Pinpoint the cell where the given text exists, returning its [X, Y] midpoint coordinate. 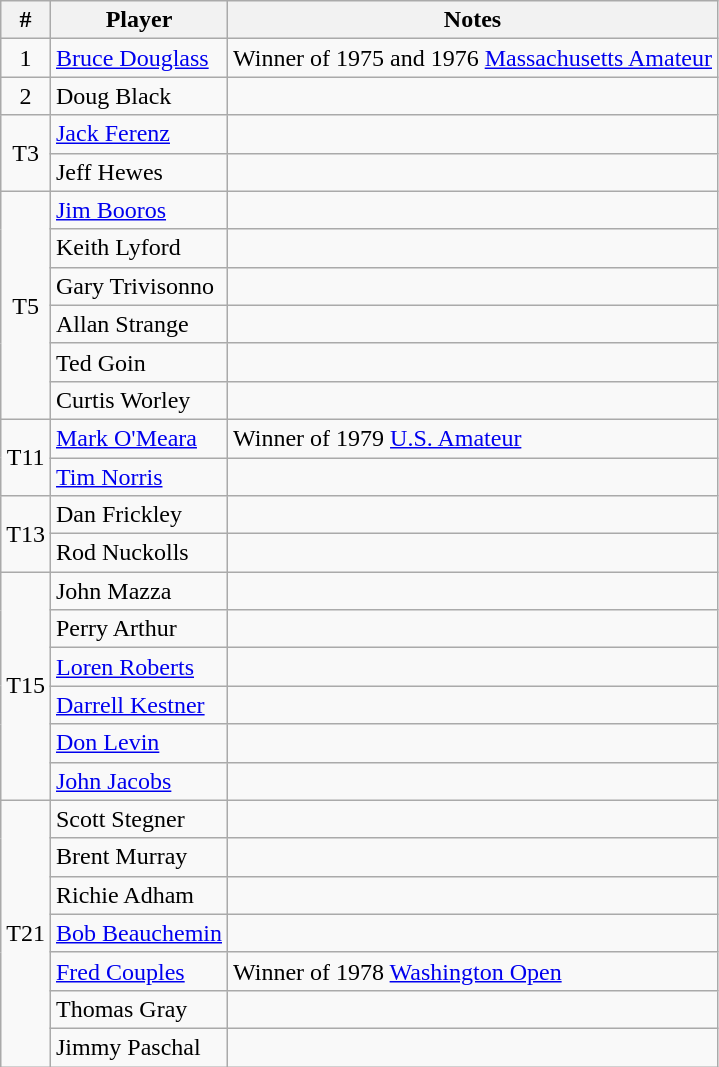
John Mazza [138, 591]
Allan Strange [138, 324]
Perry Arthur [138, 629]
Thomas Gray [138, 1009]
Gary Trivisonno [138, 286]
Loren Roberts [138, 667]
Darrell Kestner [138, 705]
Winner of 1979 U.S. Amateur [473, 438]
Dan Frickley [138, 515]
T5 [26, 305]
Winner of 1978 Washington Open [473, 971]
T3 [26, 153]
Brent Murray [138, 857]
1 [26, 58]
T13 [26, 534]
T15 [26, 686]
Ted Goin [138, 362]
# [26, 20]
T21 [26, 933]
Don Levin [138, 743]
Rod Nuckolls [138, 553]
2 [26, 96]
John Jacobs [138, 781]
T11 [26, 457]
Doug Black [138, 96]
Jeff Hewes [138, 172]
Bruce Douglass [138, 58]
Fred Couples [138, 971]
Richie Adham [138, 895]
Scott Stegner [138, 819]
Winner of 1975 and 1976 Massachusetts Amateur [473, 58]
Notes [473, 20]
Bob Beauchemin [138, 933]
Jack Ferenz [138, 134]
Keith Lyford [138, 248]
Tim Norris [138, 477]
Jim Booros [138, 210]
Jimmy Paschal [138, 1047]
Curtis Worley [138, 400]
Player [138, 20]
Mark O'Meara [138, 438]
